Extract the (X, Y) coordinate from the center of the cell holding the provided text.  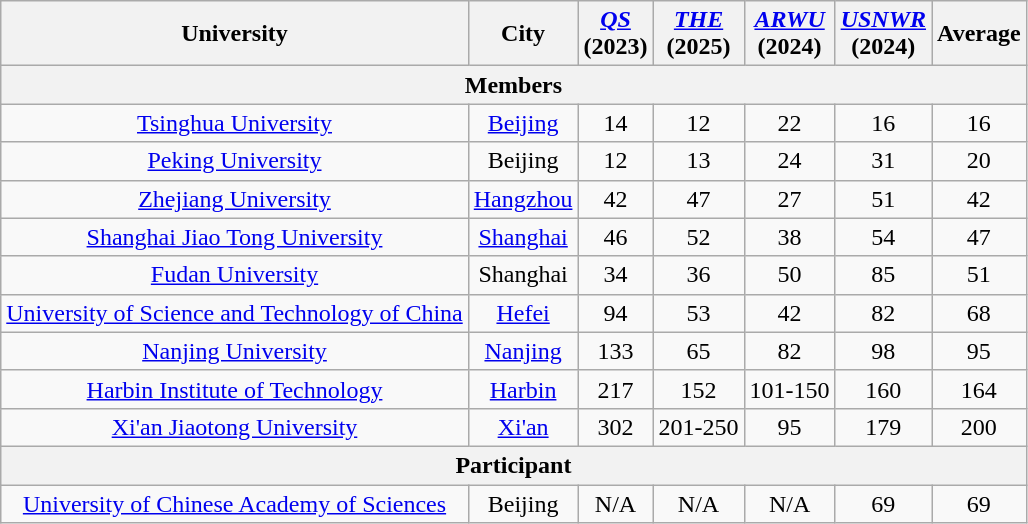
City (523, 34)
Harbin (523, 389)
179 (883, 427)
38 (790, 237)
Hefei (523, 313)
Participant (514, 465)
85 (883, 275)
94 (616, 313)
Shanghai Jiao Tong University (235, 237)
Xi'an (523, 427)
Members (514, 85)
Xi'an Jiaotong University (235, 427)
Zhejiang University (235, 199)
52 (698, 237)
164 (980, 389)
Nanjing University (235, 351)
46 (616, 237)
152 (698, 389)
Average (980, 34)
68 (980, 313)
24 (790, 161)
University of Science and Technology of China (235, 313)
98 (883, 351)
University of Chinese Academy of Sciences (235, 503)
Fudan University (235, 275)
34 (616, 275)
50 (790, 275)
54 (883, 237)
Hangzhou (523, 199)
201-250 (698, 427)
Peking University (235, 161)
22 (790, 123)
Nanjing (523, 351)
101-150 (790, 389)
Harbin Institute of Technology (235, 389)
200 (980, 427)
14 (616, 123)
University (235, 34)
36 (698, 275)
QS(2023) (616, 34)
133 (616, 351)
160 (883, 389)
217 (616, 389)
13 (698, 161)
31 (883, 161)
ARWU(2024) (790, 34)
302 (616, 427)
USNWR(2024) (883, 34)
53 (698, 313)
20 (980, 161)
THE(2025) (698, 34)
65 (698, 351)
Tsinghua University (235, 123)
27 (790, 199)
